Identify which cell holds the provided text, then report its (x, y) central coordinate. 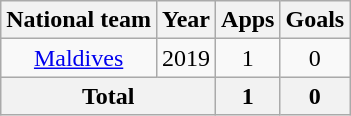
National team (79, 20)
Maldives (79, 58)
Apps (248, 20)
Goals (315, 20)
Year (186, 20)
2019 (186, 58)
Total (108, 96)
